Detect which cell encompasses the target text, then output its [X, Y] center coordinate. 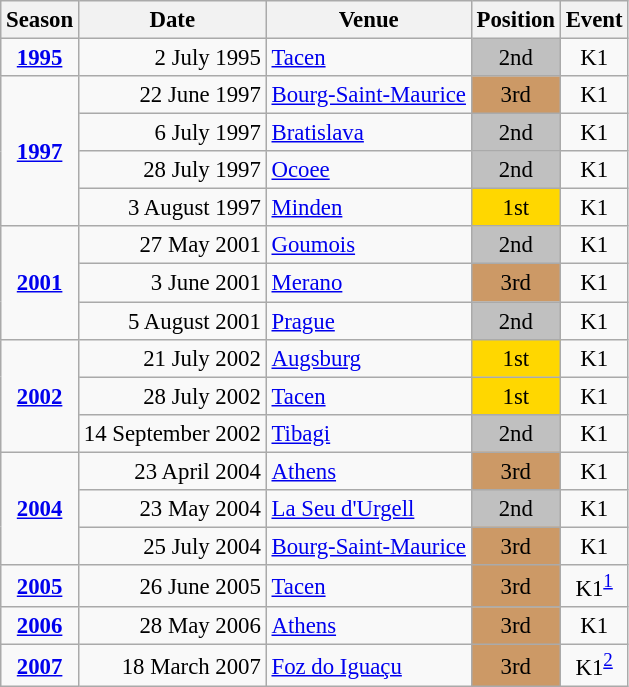
28 May 2006 [172, 626]
27 May 2001 [172, 245]
Season [40, 20]
K11 [594, 586]
Augsburg [368, 358]
21 July 2002 [172, 358]
Venue [368, 20]
3 August 1997 [172, 208]
2004 [40, 508]
25 July 2004 [172, 546]
K12 [594, 666]
23 April 2004 [172, 471]
28 July 2002 [172, 396]
Bratislava [368, 133]
3 June 2001 [172, 283]
Event [594, 20]
1995 [40, 58]
2005 [40, 586]
22 June 1997 [172, 95]
La Seu d'Urgell [368, 509]
18 March 2007 [172, 666]
Tibagi [368, 433]
2007 [40, 666]
2001 [40, 282]
6 July 1997 [172, 133]
2 July 1995 [172, 58]
2002 [40, 396]
Position [516, 20]
Foz do Iguaçu [368, 666]
Ocoee [368, 170]
14 September 2002 [172, 433]
Merano [368, 283]
Date [172, 20]
2006 [40, 626]
1997 [40, 151]
Goumois [368, 245]
Prague [368, 321]
26 June 2005 [172, 586]
Minden [368, 208]
23 May 2004 [172, 509]
5 August 2001 [172, 321]
28 July 1997 [172, 170]
